Search for the cell housing the specified text and yield its [X, Y] center coordinate. 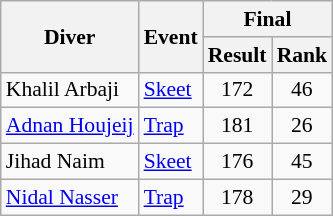
Final [268, 19]
172 [238, 90]
29 [302, 197]
Khalil Arbaji [70, 90]
Nidal Nasser [70, 197]
46 [302, 90]
Jihad Naim [70, 162]
Diver [70, 36]
178 [238, 197]
45 [302, 162]
Adnan Houjeij [70, 126]
181 [238, 126]
176 [238, 162]
Result [238, 55]
Event [171, 36]
Rank [302, 55]
26 [302, 126]
